Capture the cell that displays the provided text and extract its [X, Y] central coordinate. 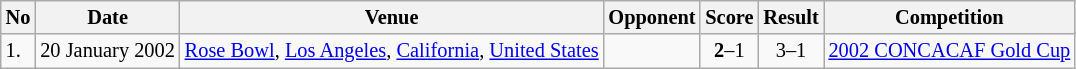
2–1 [729, 51]
Competition [950, 17]
20 January 2002 [107, 51]
Venue [392, 17]
Date [107, 17]
Opponent [652, 17]
2002 CONCACAF Gold Cup [950, 51]
Result [790, 17]
Score [729, 17]
3–1 [790, 51]
Rose Bowl, Los Angeles, California, United States [392, 51]
No [18, 17]
1. [18, 51]
